From the cell containing the given text, extract its center point as (X, Y) coordinate. 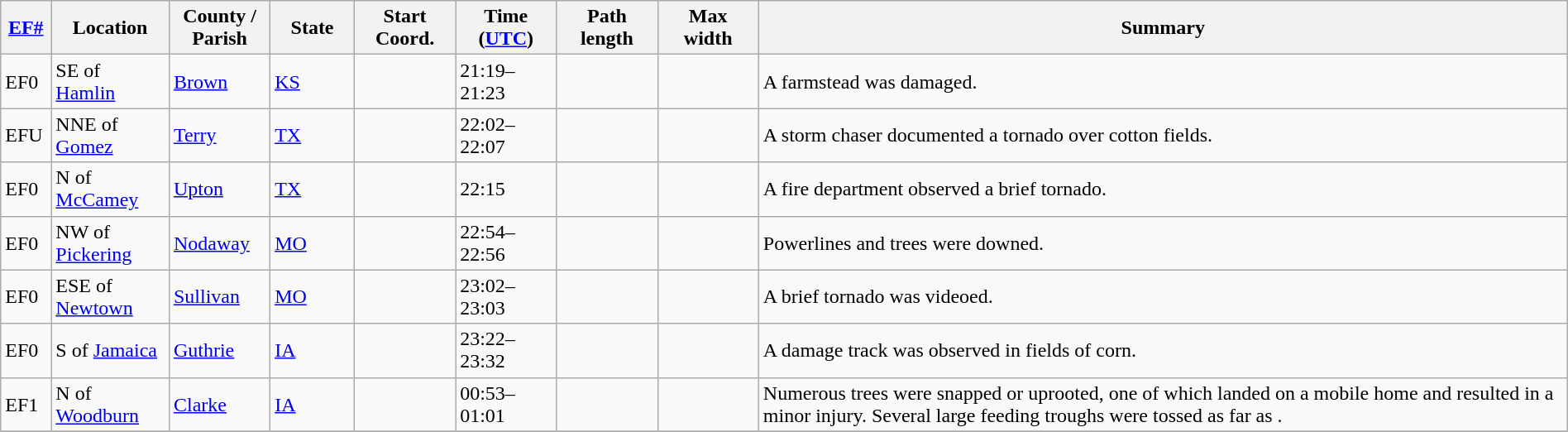
County / Parish (219, 28)
NNE of Gomez (111, 136)
Clarke (219, 404)
SE of Hamlin (111, 81)
A farmstead was damaged. (1163, 81)
EF1 (26, 404)
Upton (219, 189)
EFU (26, 136)
Guthrie (219, 351)
A brief tornado was videoed. (1163, 296)
22:02–22:07 (506, 136)
A damage track was observed in fields of corn. (1163, 351)
ESE of Newtown (111, 296)
Nodaway (219, 243)
Start Coord. (404, 28)
A storm chaser documented a tornado over cotton fields. (1163, 136)
A fire department observed a brief tornado. (1163, 189)
EF# (26, 28)
Max width (708, 28)
21:19–21:23 (506, 81)
Summary (1163, 28)
Sullivan (219, 296)
00:53–01:01 (506, 404)
Time (UTC) (506, 28)
22:54–22:56 (506, 243)
23:02–23:03 (506, 296)
Path length (607, 28)
State (313, 28)
22:15 (506, 189)
KS (313, 81)
Brown (219, 81)
N of McCamey (111, 189)
Location (111, 28)
N of Woodburn (111, 404)
S of Jamaica (111, 351)
NW of Pickering (111, 243)
Terry (219, 136)
Powerlines and trees were downed. (1163, 243)
23:22–23:32 (506, 351)
